Output the (x, y) coordinate of the center of the cell containing the given text.  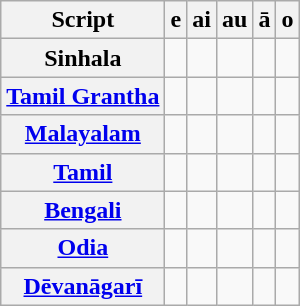
ai (202, 20)
Script (83, 20)
Sinhala (83, 58)
Malayalam (83, 134)
Bengali (83, 210)
Dēvanāgarī (83, 286)
ā (264, 20)
Odia (83, 248)
Tamil (83, 172)
Tamil Grantha (83, 96)
o (288, 20)
au (234, 20)
e (176, 20)
